Capture the cell that displays the provided text and extract its [X, Y] central coordinate. 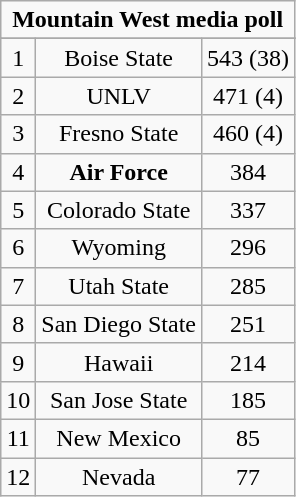
Hawaii [119, 362]
11 [18, 438]
460 (4) [248, 134]
Boise State [119, 58]
Mountain West media poll [148, 20]
Nevada [119, 477]
12 [18, 477]
Fresno State [119, 134]
285 [248, 286]
543 (38) [248, 58]
296 [248, 248]
384 [248, 172]
3 [18, 134]
85 [248, 438]
Colorado State [119, 210]
10 [18, 400]
9 [18, 362]
4 [18, 172]
New Mexico [119, 438]
185 [248, 400]
1 [18, 58]
7 [18, 286]
471 (4) [248, 96]
337 [248, 210]
214 [248, 362]
San Diego State [119, 324]
UNLV [119, 96]
2 [18, 96]
5 [18, 210]
San Jose State [119, 400]
251 [248, 324]
6 [18, 248]
8 [18, 324]
77 [248, 477]
Wyoming [119, 248]
Air Force [119, 172]
Utah State [119, 286]
